Identify which cell holds the provided text, then report its [X, Y] central coordinate. 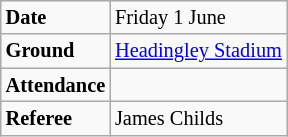
Friday 1 June [198, 17]
James Childs [198, 118]
Attendance [56, 85]
Referee [56, 118]
Date [56, 17]
Headingley Stadium [198, 51]
Ground [56, 51]
